Identify which cell holds the provided text, then report its (X, Y) central coordinate. 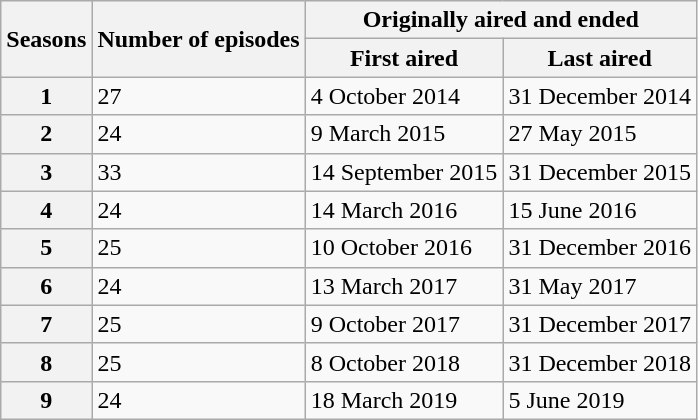
14 March 2016 (404, 210)
31 December 2017 (600, 324)
4 October 2014 (404, 96)
31 December 2014 (600, 96)
4 (46, 210)
14 September 2015 (404, 172)
1 (46, 96)
18 March 2019 (404, 400)
33 (198, 172)
8 (46, 362)
Originally aired and ended (500, 20)
31 December 2016 (600, 248)
7 (46, 324)
8 October 2018 (404, 362)
9 March 2015 (404, 134)
Seasons (46, 39)
3 (46, 172)
31 May 2017 (600, 286)
2 (46, 134)
Number of episodes (198, 39)
5 (46, 248)
6 (46, 286)
5 June 2019 (600, 400)
27 (198, 96)
Last aired (600, 58)
31 December 2015 (600, 172)
10 October 2016 (404, 248)
First aired (404, 58)
31 December 2018 (600, 362)
15 June 2016 (600, 210)
9 (46, 400)
13 March 2017 (404, 286)
9 October 2017 (404, 324)
27 May 2015 (600, 134)
